Identify which cell holds the provided text, then report its (x, y) central coordinate. 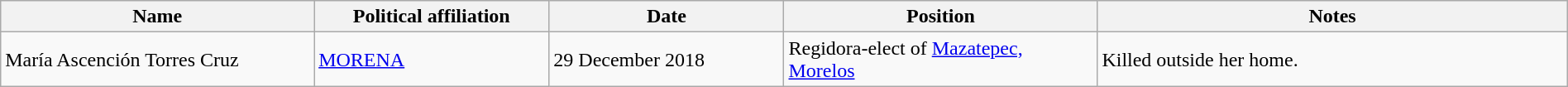
Killed outside her home. (1332, 60)
Regidora-elect of Mazatepec, Morelos (941, 60)
MORENA (432, 60)
María Ascención Torres Cruz (157, 60)
Notes (1332, 17)
Position (941, 17)
Date (667, 17)
Name (157, 17)
Political affiliation (432, 17)
29 December 2018 (667, 60)
